Locate the cell with the specified text and output its [x, y] center coordinate. 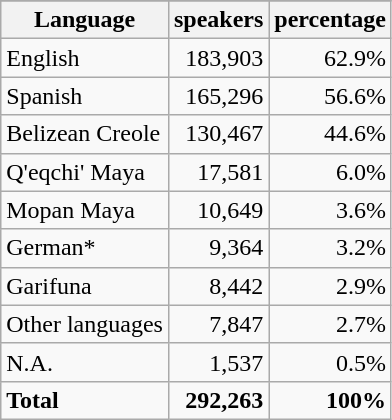
165,296 [218, 96]
Other languages [85, 324]
speakers [218, 20]
3.6% [330, 210]
Mopan Maya [85, 210]
Q'eqchi' Maya [85, 172]
1,537 [218, 362]
Garifuna [85, 286]
percentage [330, 20]
3.2% [330, 248]
0.5% [330, 362]
56.6% [330, 96]
100% [330, 400]
44.6% [330, 134]
2.9% [330, 286]
Language [85, 20]
62.9% [330, 58]
N.A. [85, 362]
6.0% [330, 172]
2.7% [330, 324]
9,364 [218, 248]
183,903 [218, 58]
German* [85, 248]
130,467 [218, 134]
Total [85, 400]
8,442 [218, 286]
English [85, 58]
17,581 [218, 172]
292,263 [218, 400]
7,847 [218, 324]
Belizean Creole [85, 134]
10,649 [218, 210]
Spanish [85, 96]
